Search for the cell housing the specified text and yield its (X, Y) center coordinate. 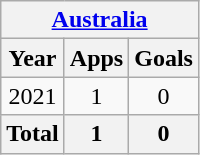
Apps (96, 58)
Goals (164, 58)
Year (33, 58)
Total (33, 134)
Australia (100, 20)
2021 (33, 96)
